Extract the (X, Y) coordinate from the center of the cell holding the provided text.  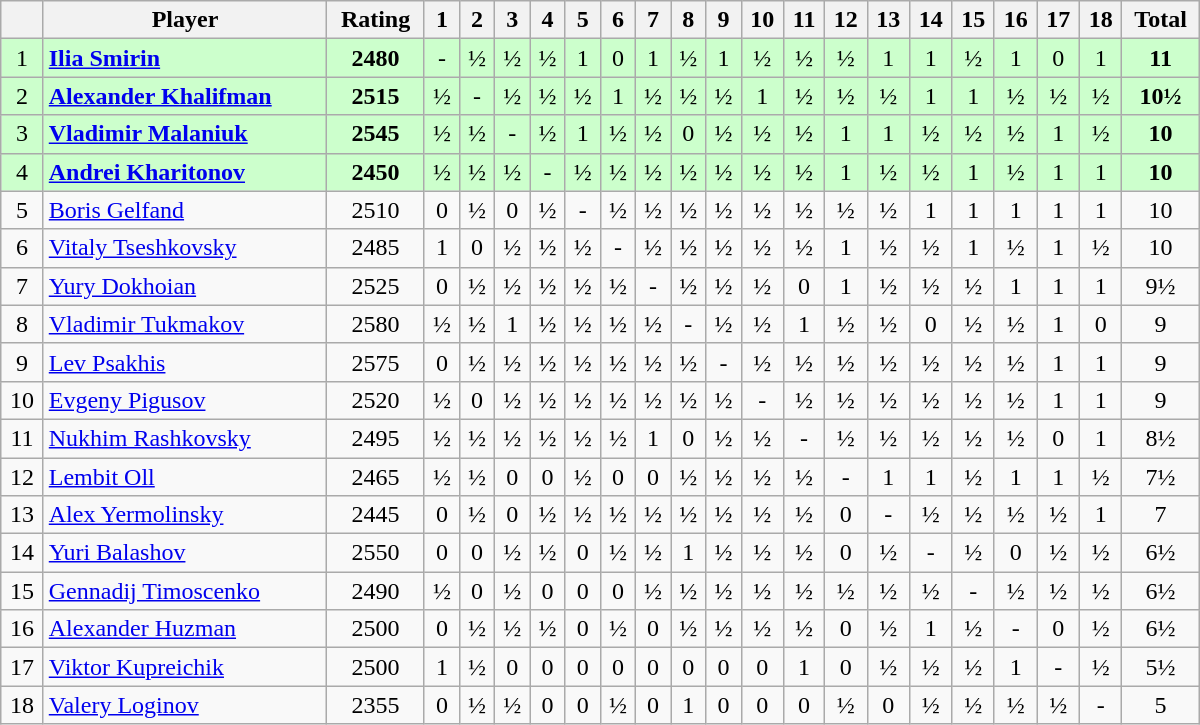
Vladimir Tukmakov (185, 324)
2480 (376, 58)
2575 (376, 362)
2485 (376, 248)
2520 (376, 400)
Total (1160, 20)
2510 (376, 210)
7½ (1160, 477)
Andrei Kharitonov (185, 172)
Ilia Smirin (185, 58)
Player (185, 20)
2580 (376, 324)
2450 (376, 172)
5½ (1160, 667)
2355 (376, 705)
Alexander Khalifman (185, 96)
Viktor Kupreichik (185, 667)
10½ (1160, 96)
Yuri Balashov (185, 553)
2465 (376, 477)
8½ (1160, 438)
Gennadij Timoscenko (185, 591)
2525 (376, 286)
Lev Psakhis (185, 362)
Yury Dokhoian (185, 286)
Vitaly Tseshkovsky (185, 248)
Alexander Huzman (185, 629)
2490 (376, 591)
Rating (376, 20)
2545 (376, 134)
2445 (376, 515)
Evgeny Pigusov (185, 400)
9½ (1160, 286)
Boris Gelfand (185, 210)
Valery Loginov (185, 705)
2515 (376, 96)
Vladimir Malaniuk (185, 134)
2550 (376, 553)
Nukhim Rashkovsky (185, 438)
Lembit Oll (185, 477)
Alex Yermolinsky (185, 515)
2495 (376, 438)
